Pinpoint the cell where the given text exists, returning its [X, Y] midpoint coordinate. 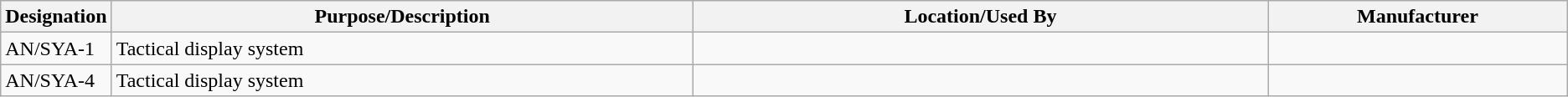
Designation [56, 17]
Purpose/Description [402, 17]
Location/Used By [980, 17]
AN/SYA-4 [56, 80]
Manufacturer [1418, 17]
AN/SYA-1 [56, 48]
